Return the (X, Y) coordinate for the center point of the cell that contains the specified text.  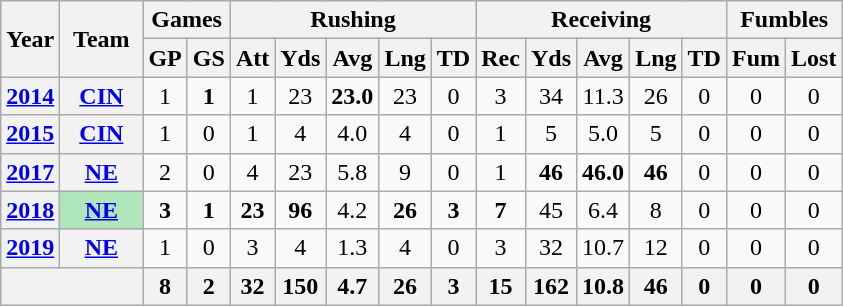
2019 (30, 248)
10.7 (604, 248)
5.8 (352, 172)
Fum (756, 58)
9 (405, 172)
Lost (814, 58)
1.3 (352, 248)
34 (550, 96)
GS (208, 58)
2014 (30, 96)
4.0 (352, 134)
2017 (30, 172)
Fumbles (784, 20)
Receiving (602, 20)
4.2 (352, 210)
4.7 (352, 286)
Rushing (352, 20)
150 (300, 286)
6.4 (604, 210)
15 (501, 286)
12 (656, 248)
Team (102, 39)
Games (186, 20)
5.0 (604, 134)
46.0 (604, 172)
Rec (501, 58)
45 (550, 210)
23.0 (352, 96)
11.3 (604, 96)
7 (501, 210)
2015 (30, 134)
Year (30, 39)
Att (252, 58)
162 (550, 286)
2018 (30, 210)
GP (165, 58)
96 (300, 210)
10.8 (604, 286)
